Find where the given text appears and provide that cell's center as [x, y] coordinate. 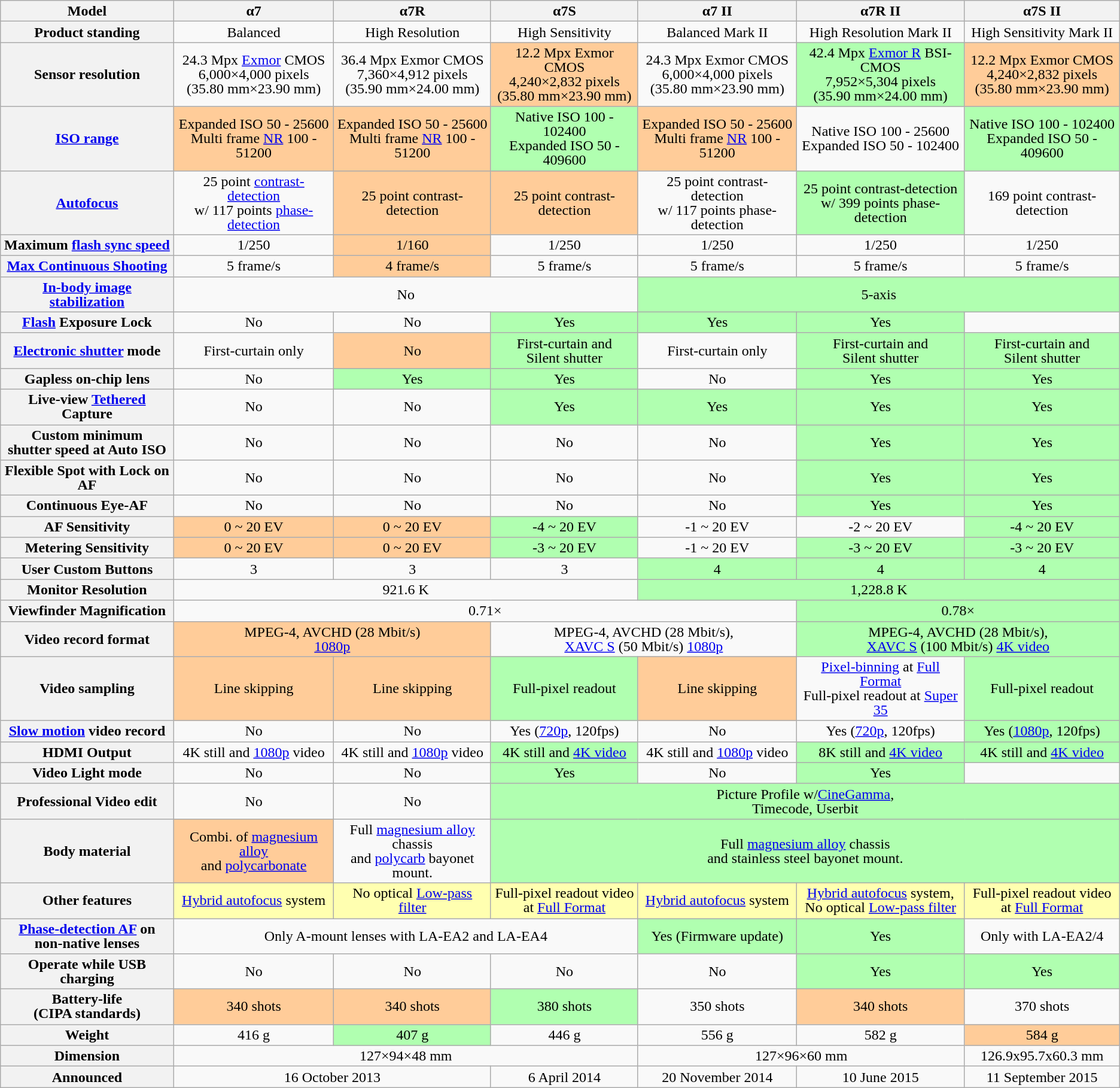
11 September 2015 [1042, 1077]
Sensor resolution [87, 74]
α7 II [717, 11]
Battery-life (CIPA standards) [87, 1007]
High Sensitivity [564, 32]
Electronic shutter mode [87, 351]
4 frame/s [412, 266]
Native ISO 100 - 102400 Expanded ISO 50 - 409600 [1042, 139]
20 November 2014 [717, 1077]
α7 [254, 11]
5-axis [878, 294]
Weight [87, 1035]
Other features [87, 900]
Native ISO 100 - 102400Expanded ISO 50 - 409600 [564, 139]
ISO range [87, 139]
Slow motion video record [87, 731]
Viewfinder Magnification [87, 610]
Body material [87, 851]
Max Continuous Shooting [87, 266]
MPEG-4, AVCHD (28 Mbit/s)1080p [332, 639]
Yes (1080p, 120fps) [1042, 731]
Only with LA-EA2/4 [1042, 936]
Model [87, 11]
Metering Sensitivity [87, 548]
16 October 2013 [332, 1077]
1,228.8 K [878, 590]
Video record format [87, 639]
Operate while USB charging [87, 972]
Video sampling [87, 688]
Maximum flash sync speed [87, 245]
921.6 K [406, 590]
User Custom Buttons [87, 569]
1/160 [412, 245]
High Resolution Mark II [881, 32]
407 g [412, 1035]
Balanced Mark II [717, 32]
Continuous Eye-AF [87, 506]
In-body image stabilization [87, 294]
Autofocus [87, 202]
No optical Low-pass filter [412, 900]
582 g [881, 1035]
α7S II [1042, 11]
169 point contrast-detection [1042, 202]
0.78× [958, 610]
25 point contrast-detectionw/ 399 points phase-detection [881, 202]
10 June 2015 [881, 1077]
36.4 Mpx Exmor CMOS7,360×4,912 pixels(35.90 mm×24.00 mm) [412, 74]
Flexible Spot with Lock on AF [87, 478]
High Resolution [412, 32]
0.71× [485, 610]
556 g [717, 1035]
Only A-mount lenses with LA-EA2 and LA-EA4 [406, 936]
Monitor Resolution [87, 590]
Flash Exposure Lock [87, 322]
Yes (Firmware update) [717, 936]
Picture Profile w/CineGamma,Timecode, Userbit [805, 801]
Balanced [254, 32]
6 April 2014 [564, 1077]
Dimension [87, 1056]
α7S [564, 11]
126.9x95.7x60.3 mm [1042, 1056]
High Sensitivity Mark II [1042, 32]
127×96×60 mm [801, 1056]
8K still and 4K video [881, 752]
Video Light mode [87, 773]
Professional Video edit [87, 801]
Live-view Tethered Capture [87, 407]
Full magnesium alloy chassisand polycarb bayonet mount. [412, 851]
Custom minimumshutter speed at Auto ISO [87, 443]
584 g [1042, 1035]
Full magnesium alloy chassisand stainless steel bayonet mount. [805, 851]
Announced [87, 1077]
Pixel-binning at Full Format Full-pixel readout at Super 35 [881, 688]
Product standing [87, 32]
446 g [564, 1035]
416 g [254, 1035]
Hybrid autofocus system,No optical Low-pass filter [881, 900]
350 shots [717, 1007]
-2 ~ 20 EV [881, 527]
α7R [412, 11]
380 shots [564, 1007]
AF Sensitivity [87, 527]
α7R II [881, 11]
Combi. of magnesium alloyand polycarbonate [254, 851]
MPEG-4, AVCHD (28 Mbit/s),XAVC S (50 Mbit/s) 1080p [644, 639]
42.4 Mpx Exmor R BSI-CMOS7,952×5,304 pixels(35.90 mm×24.00 mm) [881, 74]
HDMI Output [87, 752]
Native ISO 100 - 25600Expanded ISO 50 - 102400 [881, 139]
370 shots [1042, 1007]
Gapless on-chip lens [87, 378]
Phase-detection AF onnon-native lenses [87, 936]
127×94×48 mm [406, 1056]
MPEG-4, AVCHD (28 Mbit/s),XAVC S (100 Mbit/s) 4K video [958, 639]
